Pinpoint the cell where the given text exists, returning its (x, y) midpoint coordinate. 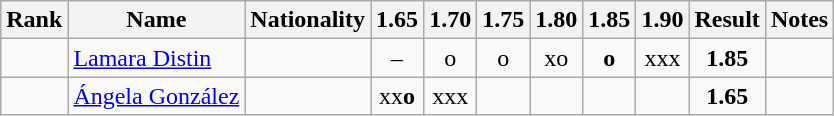
1.90 (662, 20)
Rank (34, 20)
Name (156, 20)
Nationality (308, 20)
1.75 (504, 20)
xo (556, 58)
Lamara Distin (156, 58)
xxo (398, 96)
Ángela González (156, 96)
1.70 (450, 20)
1.80 (556, 20)
Result (727, 20)
– (398, 58)
Notes (799, 20)
